Scan for the cell matching the given text and deliver its [x, y] coordinate at center. 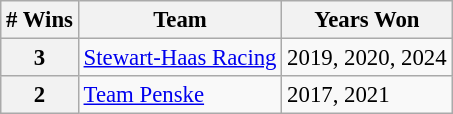
2019, 2020, 2024 [367, 58]
2 [40, 95]
2017, 2021 [367, 95]
Team Penske [180, 95]
Team [180, 20]
Stewart-Haas Racing [180, 58]
Years Won [367, 20]
# Wins [40, 20]
3 [40, 58]
